Scan for the cell matching the given text and deliver its (X, Y) coordinate at center. 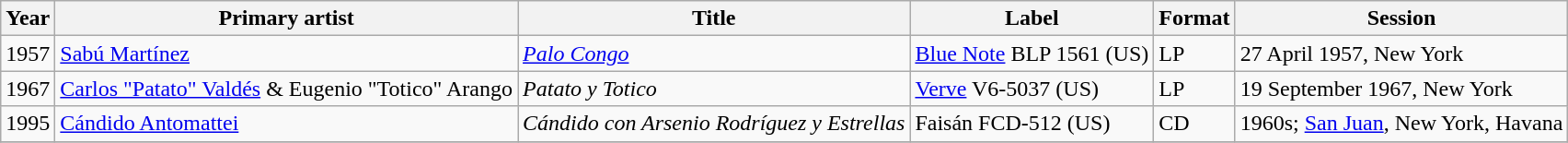
Year (28, 18)
Cándido con Arsenio Rodríguez y Estrellas (714, 124)
Faisán FCD-512 (US) (1032, 124)
19 September 1967, New York (1401, 89)
Verve V6-5037 (US) (1032, 89)
Blue Note BLP 1561 (US) (1032, 54)
1960s; San Juan, New York, Havana (1401, 124)
Cándido Antomattei (287, 124)
1995 (28, 124)
Primary artist (287, 18)
1957 (28, 54)
Label (1032, 18)
Carlos "Patato" Valdés & Eugenio "Totico" Arango (287, 89)
Title (714, 18)
Patato y Totico (714, 89)
Palo Congo (714, 54)
CD (1194, 124)
Sabú Martínez (287, 54)
Format (1194, 18)
Session (1401, 18)
27 April 1957, New York (1401, 54)
1967 (28, 89)
